Scan for the cell matching the given text and deliver its [X, Y] coordinate at center. 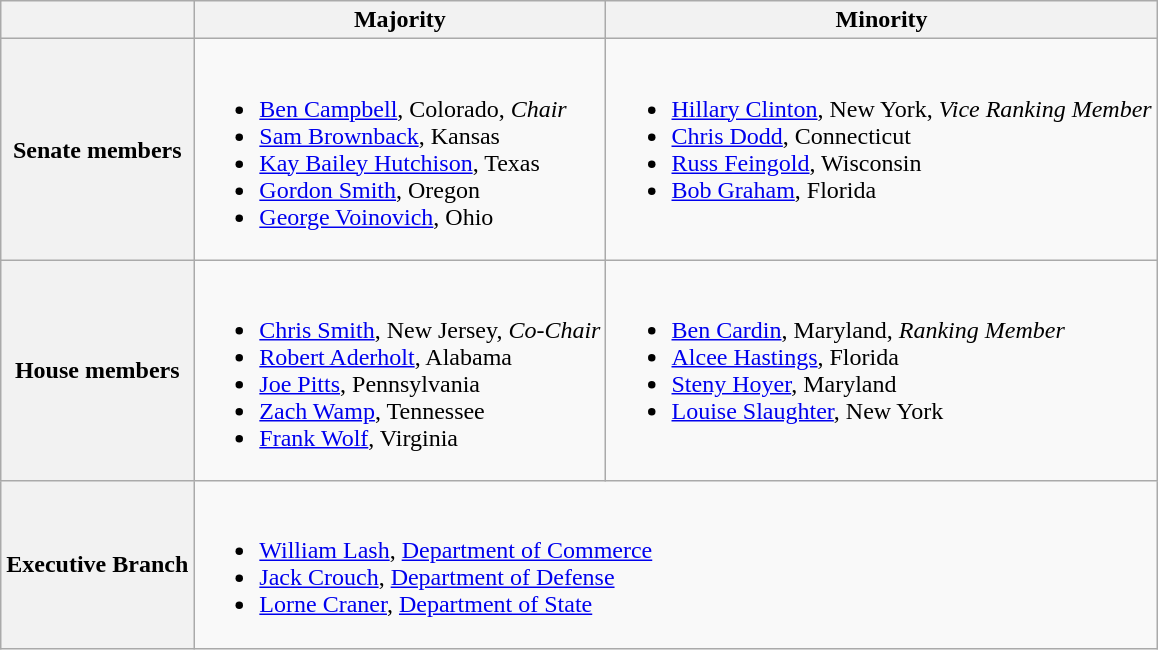
Minority [882, 20]
Ben Cardin, Maryland, Ranking MemberAlcee Hastings, FloridaSteny Hoyer, MarylandLouise Slaughter, New York [882, 370]
Majority [400, 20]
Executive Branch [98, 564]
Hillary Clinton, New York, Vice Ranking MemberChris Dodd, ConnecticutRuss Feingold, WisconsinBob Graham, Florida [882, 150]
Senate members [98, 150]
William Lash, Department of CommerceJack Crouch, Department of DefenseLorne Craner, Department of State [676, 564]
House members [98, 370]
Chris Smith, New Jersey, Co-ChairRobert Aderholt, AlabamaJoe Pitts, PennsylvaniaZach Wamp, TennesseeFrank Wolf, Virginia [400, 370]
Ben Campbell, Colorado, ChairSam Brownback, KansasKay Bailey Hutchison, TexasGordon Smith, OregonGeorge Voinovich, Ohio [400, 150]
